Search for the cell housing the specified text and yield its [X, Y] center coordinate. 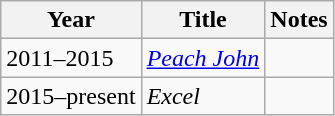
2011–2015 [71, 58]
Notes [299, 20]
Year [71, 20]
2015–present [71, 96]
Excel [203, 96]
Title [203, 20]
Peach John [203, 58]
